Extract the (X, Y) coordinate from the center of the cell holding the provided text.  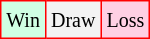
Win (24, 20)
Draw (72, 20)
Loss (126, 20)
